Locate the cell with the specified text and output its (X, Y) center coordinate. 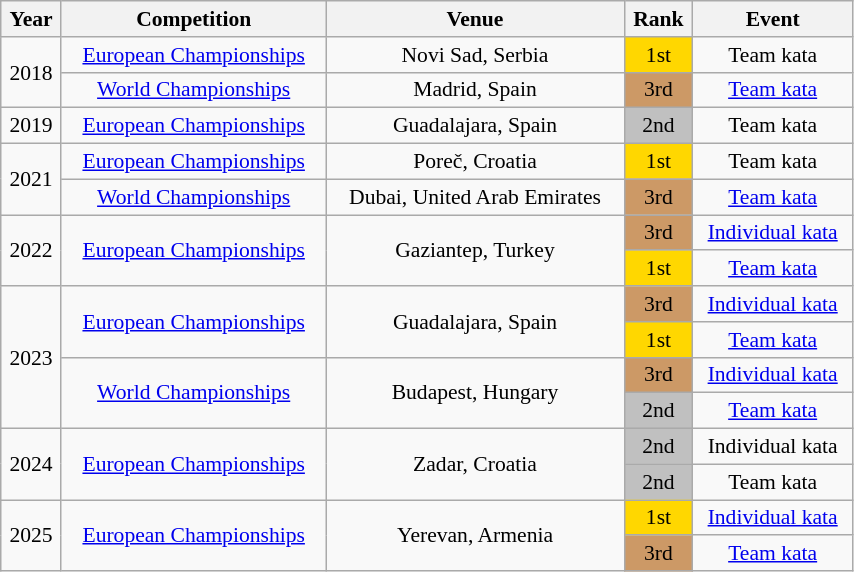
2025 (32, 536)
Dubai, United Arab Emirates (475, 197)
Event (773, 19)
2019 (32, 126)
Venue (475, 19)
Yerevan, Armenia (475, 536)
Rank (658, 19)
Competition (194, 19)
2018 (32, 72)
2024 (32, 464)
Budapest, Hungary (475, 392)
Year (32, 19)
Gaziantep, Turkey (475, 250)
2023 (32, 357)
Madrid, Spain (475, 90)
2021 (32, 180)
Poreč, Croatia (475, 162)
2022 (32, 250)
Novi Sad, Serbia (475, 55)
Zadar, Croatia (475, 464)
